Extract the (x, y) coordinate from the center of the cell holding the provided text.  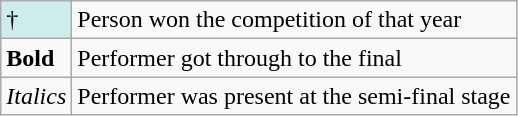
Bold (36, 58)
Person won the competition of that year (294, 20)
Performer got through to the final (294, 58)
Italics (36, 96)
Performer was present at the semi-final stage (294, 96)
† (36, 20)
